Scan for the cell matching the given text and deliver its (x, y) coordinate at center. 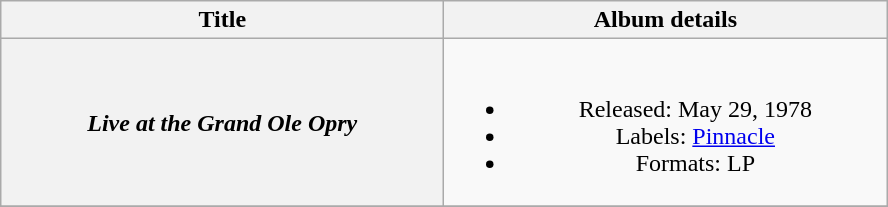
Title (222, 20)
Live at the Grand Ole Opry (222, 122)
Released: May 29, 1978Labels: PinnacleFormats: LP (666, 122)
Album details (666, 20)
